Return the (X, Y) coordinate for the center point of the cell that contains the specified text.  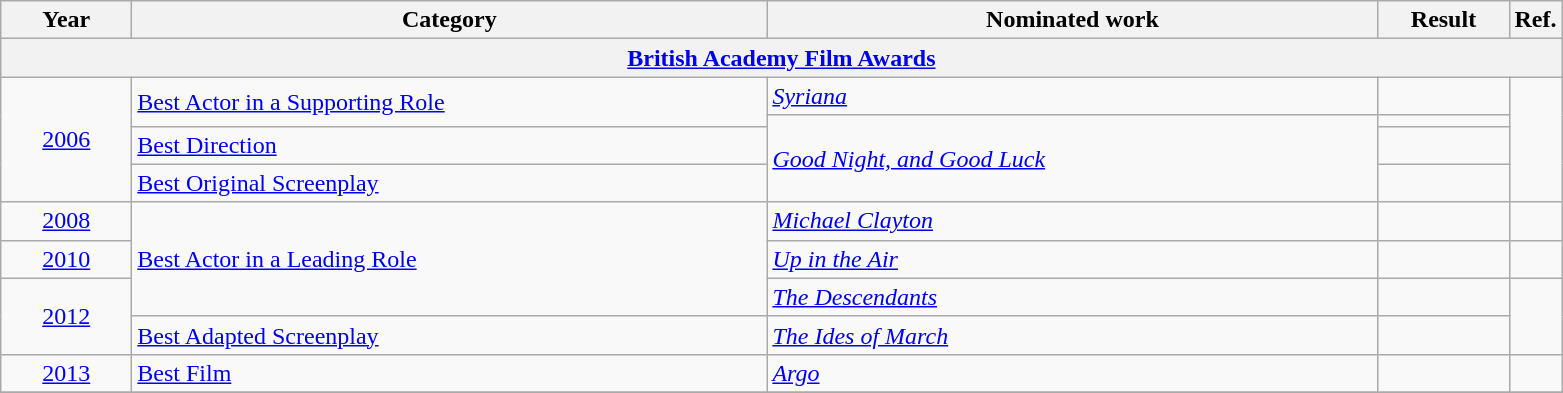
Best Actor in a Supporting Role (450, 102)
Syriana (1072, 96)
Michael Clayton (1072, 221)
Best Actor in a Leading Role (450, 259)
2008 (66, 221)
Best Direction (450, 145)
Ref. (1536, 20)
The Ides of March (1072, 335)
Category (450, 20)
The Descendants (1072, 297)
Best Film (450, 373)
2010 (66, 259)
Up in the Air (1072, 259)
2006 (66, 140)
Year (66, 20)
2013 (66, 373)
2012 (66, 316)
Good Night, and Good Luck (1072, 158)
Best Adapted Screenplay (450, 335)
Best Original Screenplay (450, 183)
Argo (1072, 373)
British Academy Film Awards (782, 58)
Nominated work (1072, 20)
Result (1444, 20)
